Search for the cell housing the specified text and yield its (x, y) center coordinate. 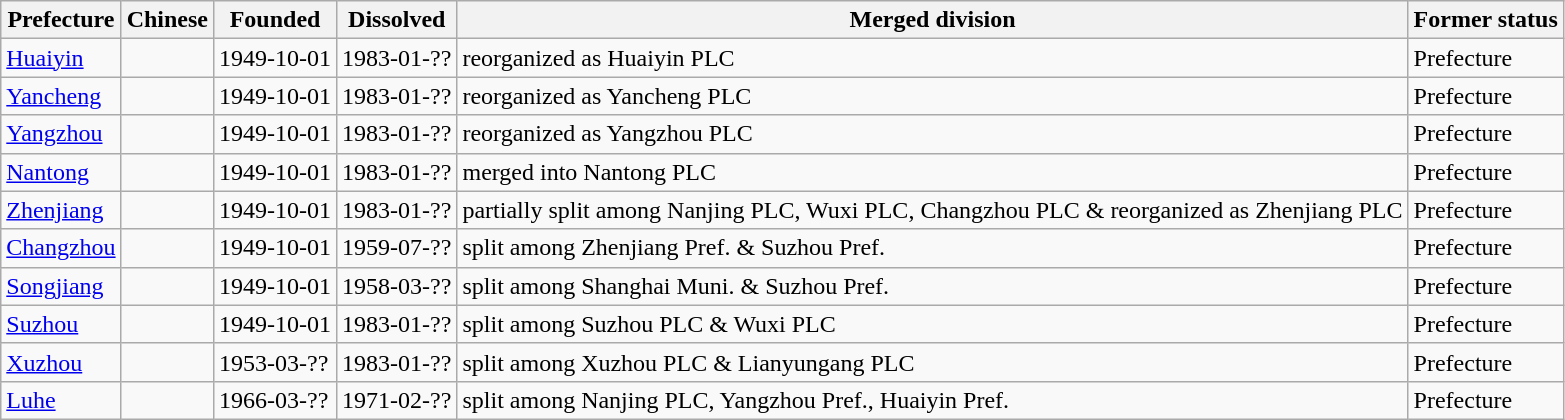
Huaiyin (61, 58)
1971-02-?? (397, 400)
Nantong (61, 172)
reorganized as Huaiyin PLC (932, 58)
Founded (276, 20)
1959-07-?? (397, 248)
Former status (1486, 20)
Luhe (61, 400)
Merged division (932, 20)
Zhenjiang (61, 210)
Xuzhou (61, 362)
1958-03-?? (397, 286)
split among Xuzhou PLC & Lianyungang PLC (932, 362)
Suzhou (61, 324)
Chinese (167, 20)
reorganized as Yancheng PLC (932, 96)
Changzhou (61, 248)
split among Zhenjiang Pref. & Suzhou Pref. (932, 248)
partially split among Nanjing PLC, Wuxi PLC, Changzhou PLC & reorganized as Zhenjiang PLC (932, 210)
split among Suzhou PLC & Wuxi PLC (932, 324)
reorganized as Yangzhou PLC (932, 134)
split among Shanghai Muni. & Suzhou Pref. (932, 286)
1953-03-?? (276, 362)
merged into Nantong PLC (932, 172)
1966-03-?? (276, 400)
Yancheng (61, 96)
Yangzhou (61, 134)
Songjiang (61, 286)
split among Nanjing PLC, Yangzhou Pref., Huaiyin Pref. (932, 400)
Dissolved (397, 20)
